Detect which cell encompasses the target text, then output its (X, Y) center coordinate. 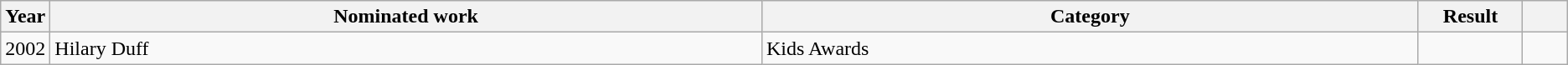
Kids Awards (1090, 48)
Nominated work (406, 17)
2002 (25, 48)
Year (25, 17)
Result (1471, 17)
Category (1090, 17)
Hilary Duff (406, 48)
